Provide the (X, Y) coordinate of the cell's center where the given text is located.  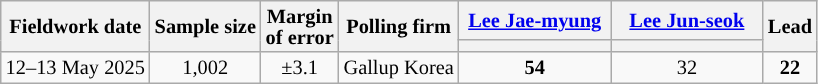
Marginof error (300, 26)
32 (687, 68)
Sample size (206, 26)
Polling firm (399, 26)
±3.1 (300, 68)
12–13 May 2025 (76, 68)
Lee Jun-seok (687, 20)
54 (535, 68)
Lee Jae-myung (535, 20)
22 (790, 68)
Fieldwork date (76, 26)
Lead (790, 26)
1,002 (206, 68)
Gallup Korea (399, 68)
